Search for the cell housing the specified text and yield its (X, Y) center coordinate. 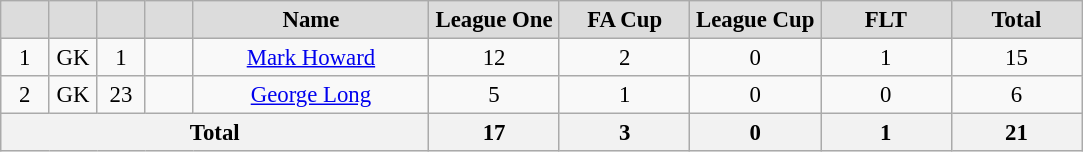
15 (1016, 58)
17 (494, 133)
21 (1016, 133)
George Long (311, 95)
Name (311, 20)
League One (494, 20)
3 (624, 133)
23 (121, 95)
League Cup (756, 20)
6 (1016, 95)
5 (494, 95)
12 (494, 58)
FA Cup (624, 20)
Mark Howard (311, 58)
FLT (886, 20)
